Capture the cell that displays the provided text and extract its [X, Y] central coordinate. 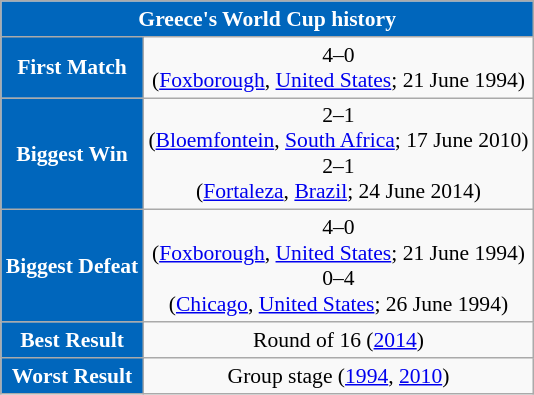
Biggest Defeat [72, 266]
Biggest Win [72, 154]
Best Result [72, 340]
4–0 (Foxborough, United States; 21 June 1994) [338, 68]
4–0 (Foxborough, United States; 21 June 1994) 0–4 (Chicago, United States; 26 June 1994) [338, 266]
Greece's World Cup history [268, 19]
Round of 16 (2014) [338, 340]
Group stage (1994, 2010) [338, 376]
First Match [72, 68]
2–1 (Bloemfontein, South Africa; 17 June 2010) 2–1 (Fortaleza, Brazil; 24 June 2014) [338, 154]
Worst Result [72, 376]
